Identify which cell holds the provided text, then report its (X, Y) central coordinate. 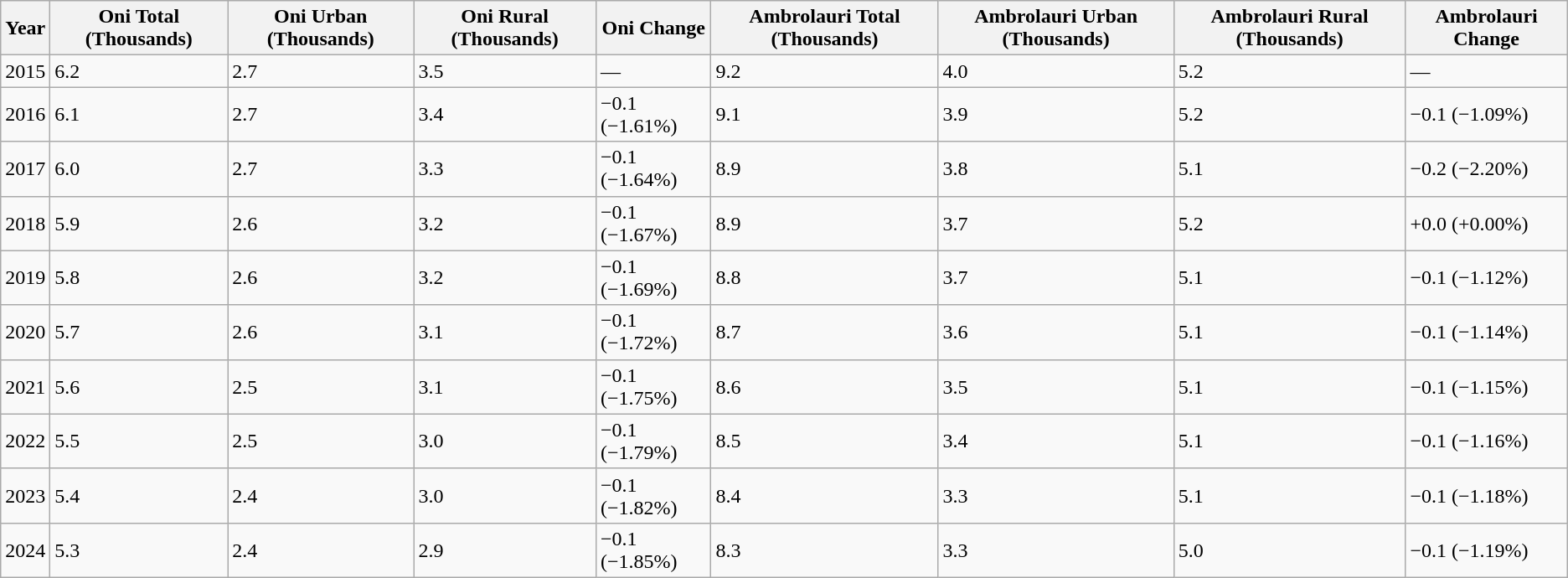
−0.1 (−1.67%) (653, 223)
2016 (25, 114)
−0.1 (−1.16%) (1486, 441)
Ambrolauri Rural (Thousands) (1290, 28)
−0.1 (−1.82%) (653, 496)
−0.1 (−1.61%) (653, 114)
−0.1 (−1.69%) (653, 278)
6.0 (139, 169)
Oni Change (653, 28)
2021 (25, 387)
5.0 (1290, 550)
2018 (25, 223)
Ambrolauri Urban (Thousands) (1055, 28)
−0.1 (−1.79%) (653, 441)
−0.1 (−1.18%) (1486, 496)
Oni Rural (Thousands) (504, 28)
5.9 (139, 223)
3.6 (1055, 332)
−0.1 (−1.64%) (653, 169)
6.2 (139, 71)
−0.1 (−1.85%) (653, 550)
2024 (25, 550)
2019 (25, 278)
−0.1 (−1.15%) (1486, 387)
8.3 (824, 550)
5.7 (139, 332)
3.9 (1055, 114)
−0.1 (−1.19%) (1486, 550)
2017 (25, 169)
Ambrolauri Total (Thousands) (824, 28)
4.0 (1055, 71)
2023 (25, 496)
Year (25, 28)
Oni Total (Thousands) (139, 28)
8.8 (824, 278)
5.6 (139, 387)
9.1 (824, 114)
8.6 (824, 387)
5.5 (139, 441)
−0.2 (−2.20%) (1486, 169)
−0.1 (−1.72%) (653, 332)
8.4 (824, 496)
2022 (25, 441)
Ambrolauri Change (1486, 28)
−0.1 (−1.75%) (653, 387)
2020 (25, 332)
8.5 (824, 441)
5.4 (139, 496)
2015 (25, 71)
3.8 (1055, 169)
5.8 (139, 278)
−0.1 (−1.12%) (1486, 278)
2.9 (504, 550)
−0.1 (−1.14%) (1486, 332)
5.3 (139, 550)
6.1 (139, 114)
−0.1 (−1.09%) (1486, 114)
9.2 (824, 71)
8.7 (824, 332)
+0.0 (+0.00%) (1486, 223)
Oni Urban (Thousands) (321, 28)
